Extract the (X, Y) coordinate from the center of the cell holding the provided text.  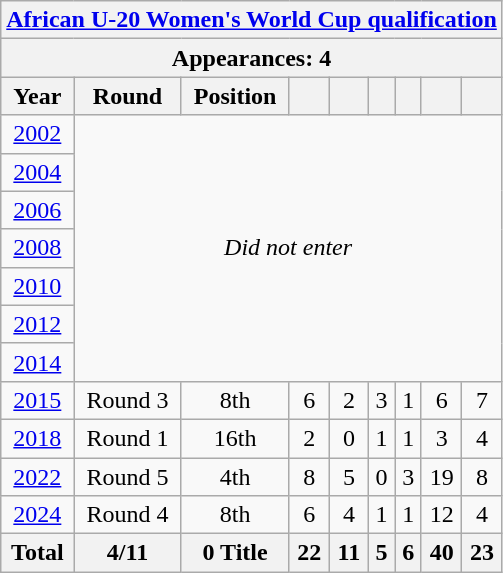
Round (128, 96)
23 (482, 553)
2010 (38, 286)
2008 (38, 248)
2022 (38, 477)
Total (38, 553)
Appearances: 4 (252, 58)
40 (441, 553)
2012 (38, 324)
Round 3 (128, 400)
16th (235, 438)
4/11 (128, 553)
4th (235, 477)
2024 (38, 515)
Round 1 (128, 438)
11 (348, 553)
2002 (38, 134)
2004 (38, 172)
22 (309, 553)
2006 (38, 210)
Round 5 (128, 477)
Did not enter (288, 248)
7 (482, 400)
2014 (38, 362)
2018 (38, 438)
19 (441, 477)
0 Title (235, 553)
2015 (38, 400)
12 (441, 515)
Position (235, 96)
Year (38, 96)
Round 4 (128, 515)
African U-20 Women's World Cup qualification (252, 20)
